Locate the cell with the specified text and output its [x, y] center coordinate. 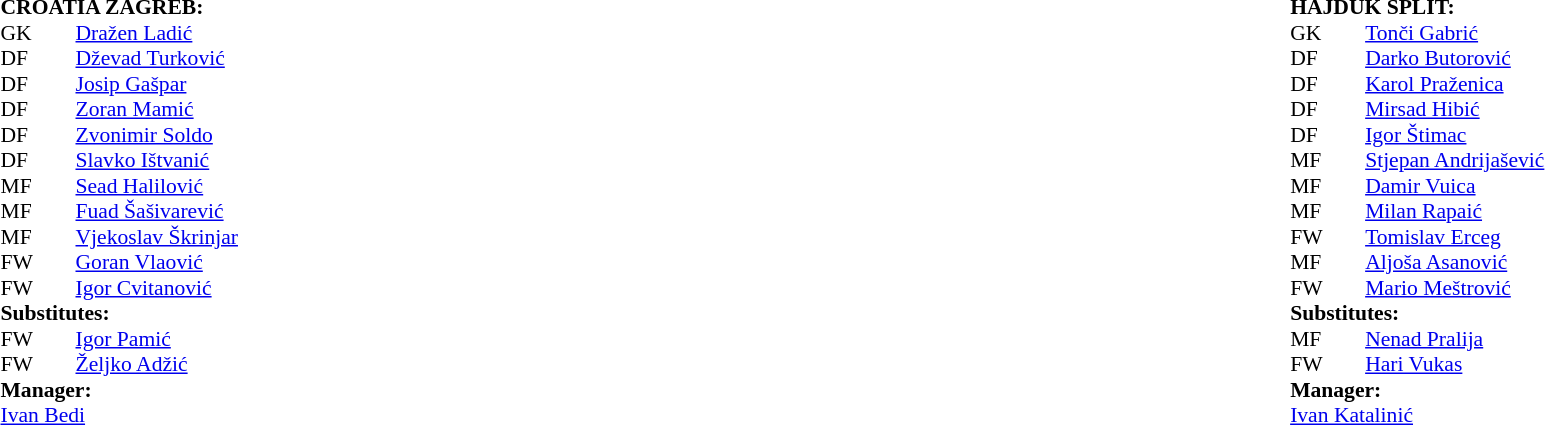
Dževad Turković [157, 59]
Hari Vukas [1454, 365]
Josip Gašpar [157, 84]
Tonči Gabrić [1454, 33]
Karol Praženica [1454, 84]
Zvonimir Soldo [157, 135]
Mirsad Hibić [1454, 109]
Tomislav Erceg [1454, 237]
Sead Halilović [157, 186]
Igor Pamić [157, 339]
Stjepan Andrijašević [1454, 161]
Vjekoslav Škrinjar [157, 237]
Zoran Mamić [157, 109]
Igor Cvitanović [157, 288]
Dražen Ladić [157, 33]
Milan Rapaić [1454, 211]
Damir Vuica [1454, 186]
Aljoša Asanović [1454, 263]
Mario Meštrović [1454, 288]
Slavko Ištvanić [157, 161]
Goran Vlaović [157, 263]
Nenad Pralija [1454, 339]
Darko Butorović [1454, 59]
Igor Štimac [1454, 135]
Fuad Šašivarević [157, 211]
Željko Adžić [157, 365]
